From the cell containing the given text, extract its center point as (X, Y) coordinate. 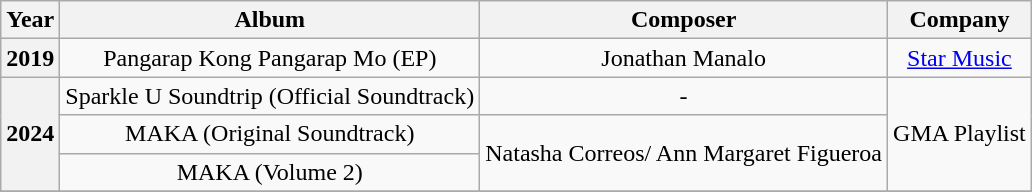
2024 (30, 134)
Album (270, 20)
Company (960, 20)
Star Music (960, 58)
MAKA (Volume 2) (270, 172)
Jonathan Manalo (684, 58)
GMA Playlist (960, 134)
Natasha Correos/ Ann Margaret Figueroa (684, 153)
2019 (30, 58)
MAKA (Original Soundtrack) (270, 134)
Year (30, 20)
- (684, 96)
Composer (684, 20)
Pangarap Kong Pangarap Mo (EP) (270, 58)
Sparkle U Soundtrip (Official Soundtrack) (270, 96)
